Return the [X, Y] coordinate for the center point of the cell that contains the specified text.  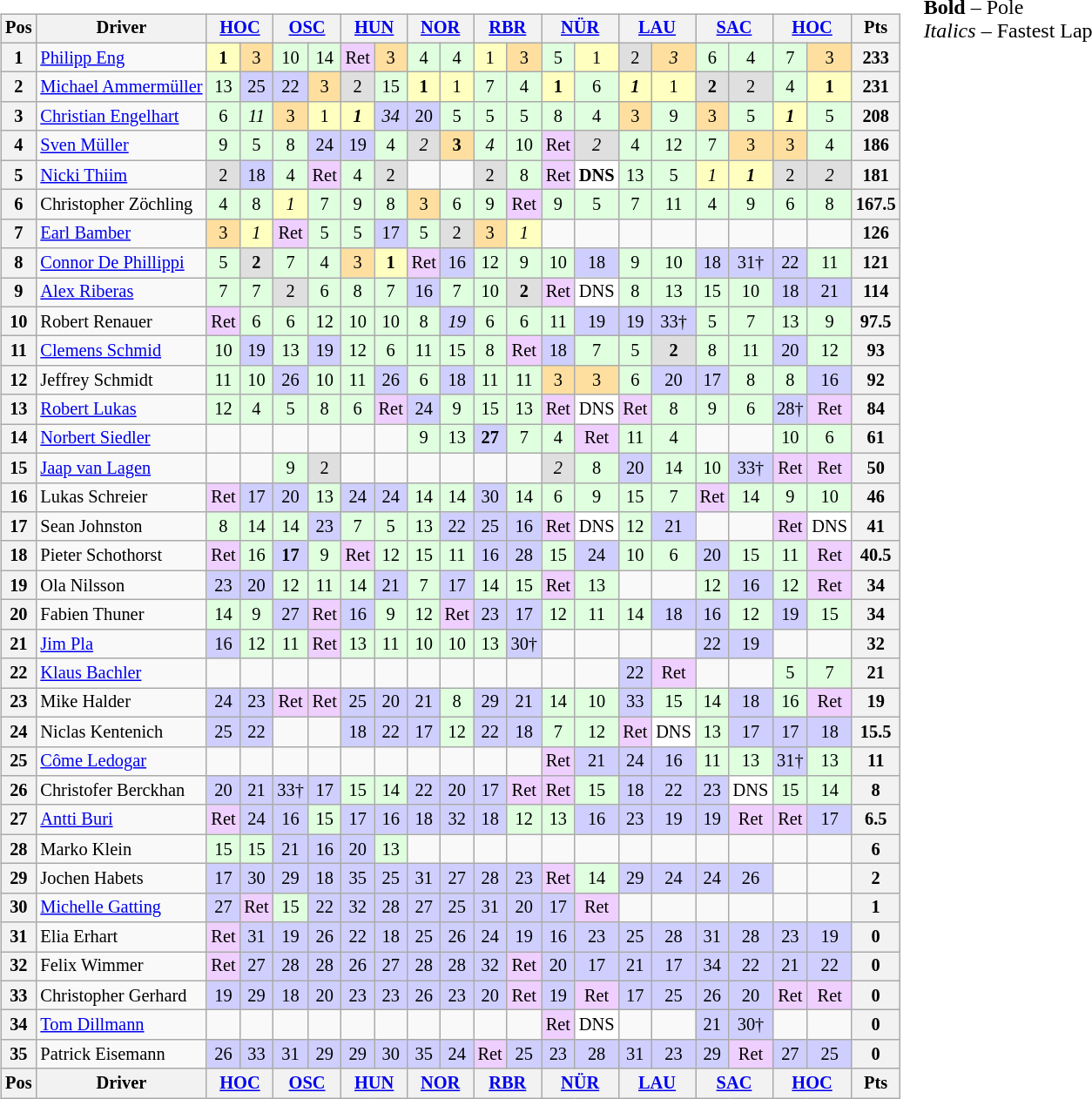
208 [876, 117]
28† [790, 409]
Christian Engelhart [121, 117]
50 [876, 468]
Christopher Gerhard [121, 995]
Patrick Eisemann [121, 1055]
Klaus Bachler [121, 673]
Tom Dillmann [121, 1025]
Jochen Habets [121, 879]
Elia Erhart [121, 937]
84 [876, 409]
Antti Buri [121, 819]
233 [876, 57]
92 [876, 381]
Michelle Gatting [121, 907]
Sven Müller [121, 145]
181 [876, 175]
Christofer Berckhan [121, 791]
Niclas Kentenich [121, 732]
46 [876, 497]
Fabien Thuner [121, 615]
Alex Riberas [121, 293]
Robert Renauer [121, 321]
Côme Ledogar [121, 761]
Jeffrey Schmidt [121, 381]
41 [876, 527]
Michael Ammermüller [121, 87]
61 [876, 439]
186 [876, 145]
Ola Nilsson [121, 585]
Jaap van Lagen [121, 468]
Christopher Zöchling [121, 205]
40.5 [876, 556]
93 [876, 351]
Mike Halder [121, 703]
114 [876, 293]
15.5 [876, 732]
Norbert Siedler [121, 439]
167.5 [876, 205]
Marko Klein [121, 849]
Earl Bamber [121, 233]
Connor De Phillippi [121, 263]
97.5 [876, 321]
Lukas Schreier [121, 497]
Jim Pla [121, 644]
Sean Johnston [121, 527]
Philipp Eng [121, 57]
Pieter Schothorst [121, 556]
6.5 [876, 819]
231 [876, 87]
Clemens Schmid [121, 351]
121 [876, 263]
Felix Wimmer [121, 967]
126 [876, 233]
Robert Lukas [121, 409]
Nicki Thiim [121, 175]
